Scan for the cell matching the given text and deliver its (X, Y) coordinate at center. 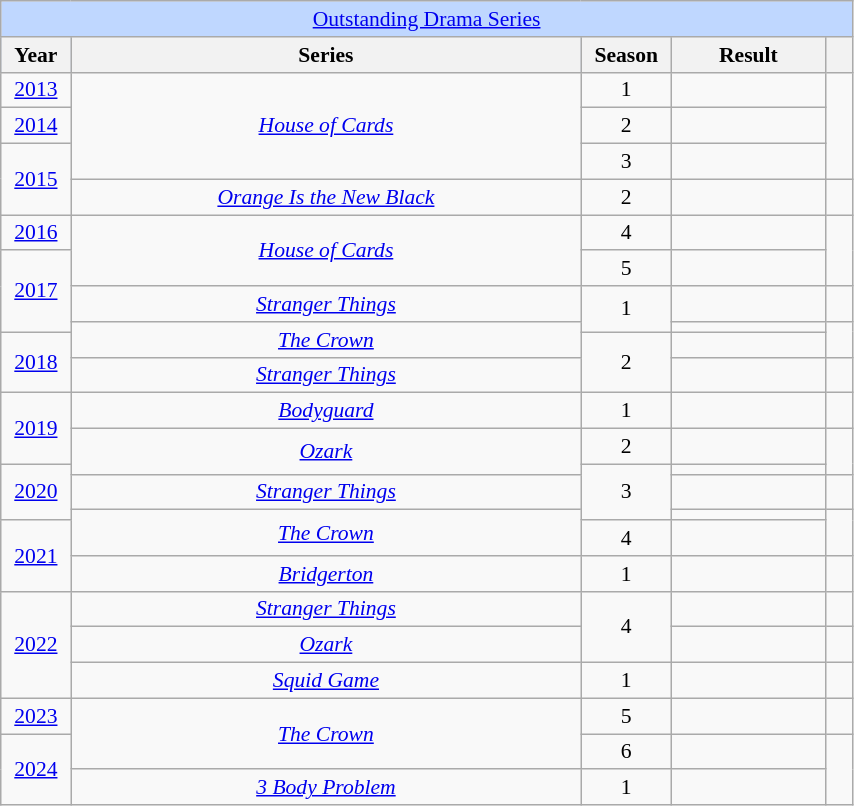
2023 (36, 716)
2021 (36, 556)
2022 (36, 644)
Outstanding Drama Series (427, 19)
Season (626, 55)
3 Body Problem (326, 788)
Orange Is the New Black (326, 197)
Series (326, 55)
2024 (36, 770)
2015 (36, 180)
Result (749, 55)
2019 (36, 428)
Squid Game (326, 681)
Bodyguard (326, 411)
6 (626, 752)
Bridgerton (326, 574)
2014 (36, 126)
2018 (36, 362)
2013 (36, 90)
2020 (36, 492)
2016 (36, 233)
2017 (36, 292)
Year (36, 55)
